Detect which cell encompasses the target text, then output its (X, Y) center coordinate. 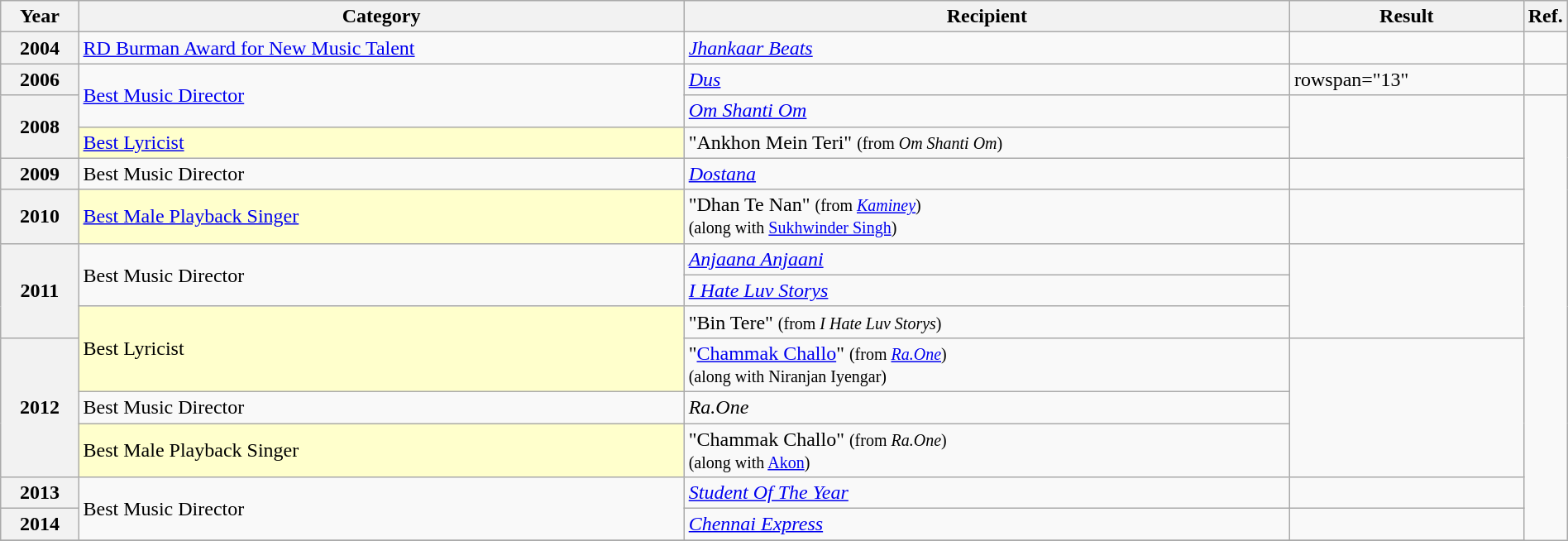
Category (381, 17)
Om Shanti Om (987, 111)
2004 (40, 48)
Result (1406, 17)
Jhankaar Beats (987, 48)
2006 (40, 79)
"Ankhon Mein Teri" (from Om Shanti Om) (987, 142)
Ra.One (987, 407)
"Chammak Challo" (from Ra.One)(along with Niranjan Iyengar) (987, 364)
Anjaana Anjaani (987, 259)
2012 (40, 407)
rowspan="13" (1406, 79)
Dus (987, 79)
Recipient (987, 17)
"Chammak Challo" (from Ra.One)(along with Akon) (987, 450)
2008 (40, 127)
Ref. (1545, 17)
RD Burman Award for New Music Talent (381, 48)
I Hate Luv Storys (987, 290)
"Bin Tere" (from I Hate Luv Storys) (987, 322)
Year (40, 17)
"Dhan Te Nan" (from Kaminey)(along with Sukhwinder Singh) (987, 217)
Chennai Express (987, 524)
2009 (40, 174)
Dostana (987, 174)
2011 (40, 290)
2014 (40, 524)
2010 (40, 217)
Student Of The Year (987, 493)
2013 (40, 493)
